Return the (x, y) coordinate for the center point of the cell that contains the specified text.  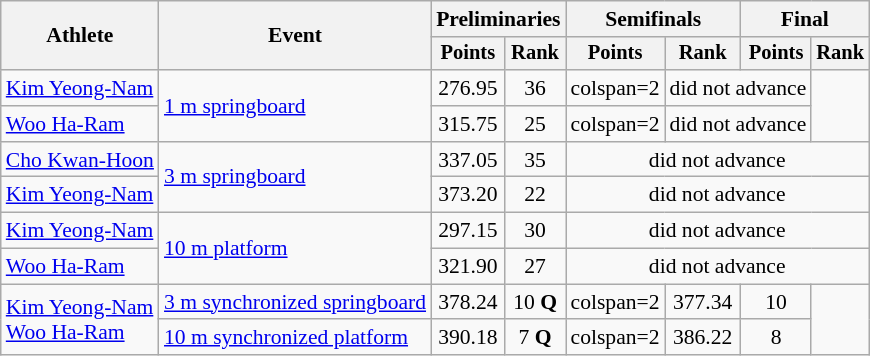
377.34 (703, 302)
7 Q (536, 338)
25 (536, 124)
390.18 (468, 338)
10 m synchronized platform (295, 338)
276.95 (468, 88)
36 (536, 88)
3 m springboard (295, 178)
373.20 (468, 195)
Preliminaries (498, 19)
378.24 (468, 302)
3 m synchronized springboard (295, 302)
35 (536, 160)
8 (776, 338)
337.05 (468, 160)
10 (776, 302)
386.22 (703, 338)
Cho Kwan-Hoon (80, 160)
1 m springboard (295, 106)
10 m platform (295, 248)
Athlete (80, 36)
30 (536, 231)
27 (536, 267)
Final (805, 19)
Semifinals (654, 19)
22 (536, 195)
Kim Yeong-NamWoo Ha-Ram (80, 320)
321.90 (468, 267)
315.75 (468, 124)
297.15 (468, 231)
10 Q (536, 302)
Event (295, 36)
